Provide the (x, y) coordinate of the cell's center where the given text is located.  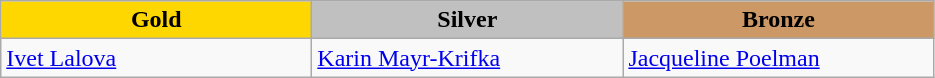
Ivet Lalova (156, 58)
Bronze (778, 20)
Gold (156, 20)
Karin Mayr-Krifka (468, 58)
Jacqueline Poelman (778, 58)
Silver (468, 20)
